Capture the cell that displays the provided text and extract its [x, y] central coordinate. 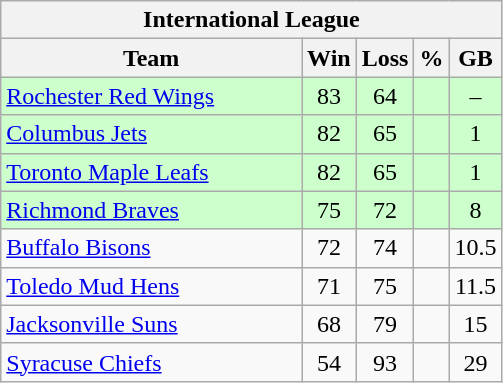
11.5 [476, 286]
Richmond Braves [152, 210]
8 [476, 210]
83 [330, 96]
74 [385, 248]
GB [476, 58]
Jacksonville Suns [152, 324]
71 [330, 286]
64 [385, 96]
15 [476, 324]
54 [330, 362]
29 [476, 362]
68 [330, 324]
Loss [385, 58]
79 [385, 324]
Syracuse Chiefs [152, 362]
– [476, 96]
International League [252, 20]
93 [385, 362]
Buffalo Bisons [152, 248]
Team [152, 58]
Toledo Mud Hens [152, 286]
Win [330, 58]
10.5 [476, 248]
Columbus Jets [152, 134]
% [432, 58]
Rochester Red Wings [152, 96]
Toronto Maple Leafs [152, 172]
